Find where the given text appears and provide that cell's center as [X, Y] coordinate. 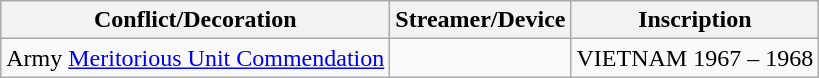
VIETNAM 1967 – 1968 [695, 58]
Conflict/Decoration [196, 20]
Inscription [695, 20]
Streamer/Device [480, 20]
Army Meritorious Unit Commendation [196, 58]
